Output the [X, Y] coordinate of the center of the cell containing the given text.  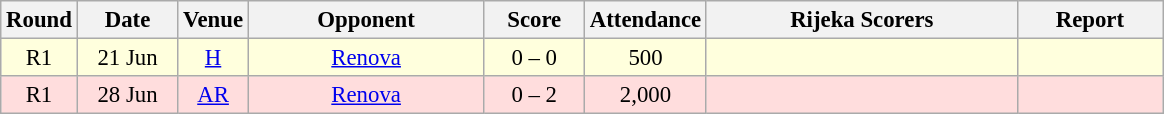
Opponent [366, 20]
Venue [214, 20]
Date [128, 20]
Attendance [646, 20]
0 – 0 [534, 58]
28 Jun [128, 95]
Rijeka Scorers [862, 20]
500 [646, 58]
Round [39, 20]
Report [1090, 20]
Score [534, 20]
H [214, 58]
0 – 2 [534, 95]
2,000 [646, 95]
AR [214, 95]
21 Jun [128, 58]
